Return [x, y] of the center of cell containing provided text 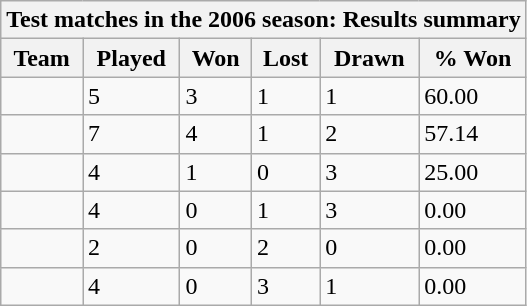
Played [132, 58]
5 [132, 96]
Won [216, 58]
Lost [285, 58]
Drawn [370, 58]
Team [42, 58]
7 [132, 134]
60.00 [472, 96]
57.14 [472, 134]
Test matches in the 2006 season: Results summary [264, 20]
25.00 [472, 172]
% Won [472, 58]
